From the cell containing the given text, extract its center point as (x, y) coordinate. 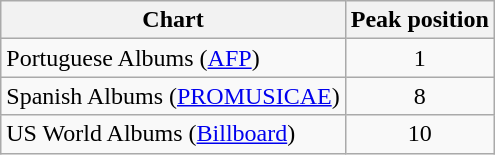
Peak position (420, 20)
Portuguese Albums (AFP) (173, 58)
1 (420, 58)
Spanish Albums (PROMUSICAE) (173, 96)
8 (420, 96)
Chart (173, 20)
US World Albums (Billboard) (173, 134)
10 (420, 134)
